Extract the [x, y] coordinate from the center of the cell holding the provided text.  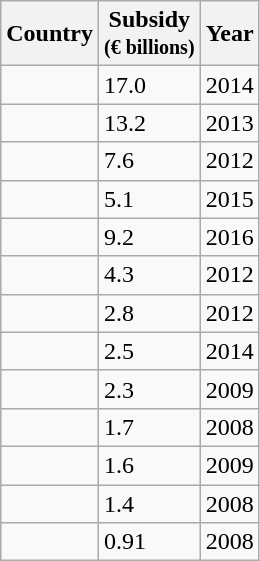
Subsidy(€ billions) [149, 34]
17.0 [149, 85]
2013 [230, 123]
1.7 [149, 427]
1.4 [149, 503]
2.8 [149, 313]
0.91 [149, 542]
7.6 [149, 161]
2016 [230, 237]
13.2 [149, 123]
1.6 [149, 465]
9.2 [149, 237]
Year [230, 34]
5.1 [149, 199]
2015 [230, 199]
4.3 [149, 275]
Country [50, 34]
2.3 [149, 389]
2.5 [149, 351]
